Search for the cell housing the specified text and yield its [x, y] center coordinate. 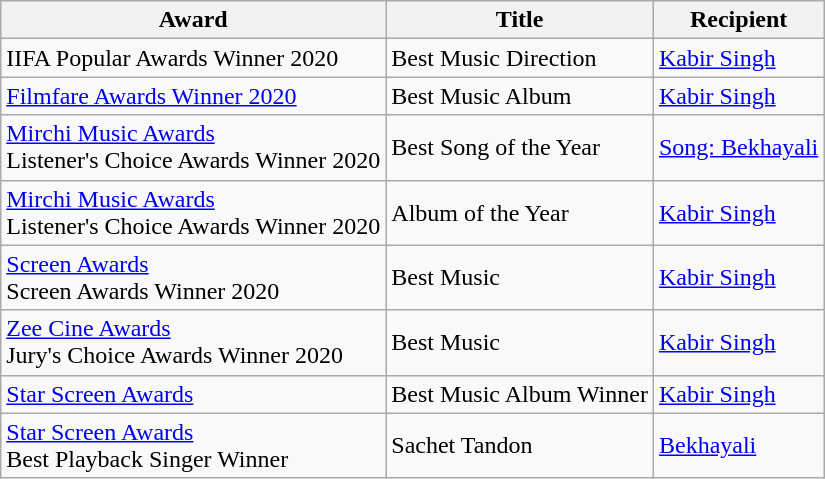
Best Music Album Winner [520, 394]
Best Music Album [520, 96]
Filmfare Awards Winner 2020 [194, 96]
Zee Cine AwardsJury's Choice Awards Winner 2020 [194, 342]
Best Song of the Year [520, 148]
Album of the Year [520, 212]
Award [194, 20]
Bekhayali [738, 446]
Best Music Direction [520, 58]
Screen AwardsScreen Awards Winner 2020 [194, 278]
Star Screen Awards [194, 394]
Song: Bekhayali [738, 148]
Title [520, 20]
Sachet Tandon [520, 446]
Recipient [738, 20]
IIFA Popular Awards Winner 2020 [194, 58]
Star Screen AwardsBest Playback Singer Winner [194, 446]
